For the text-containing cell, return its midpoint in (x, y) coordinate format. 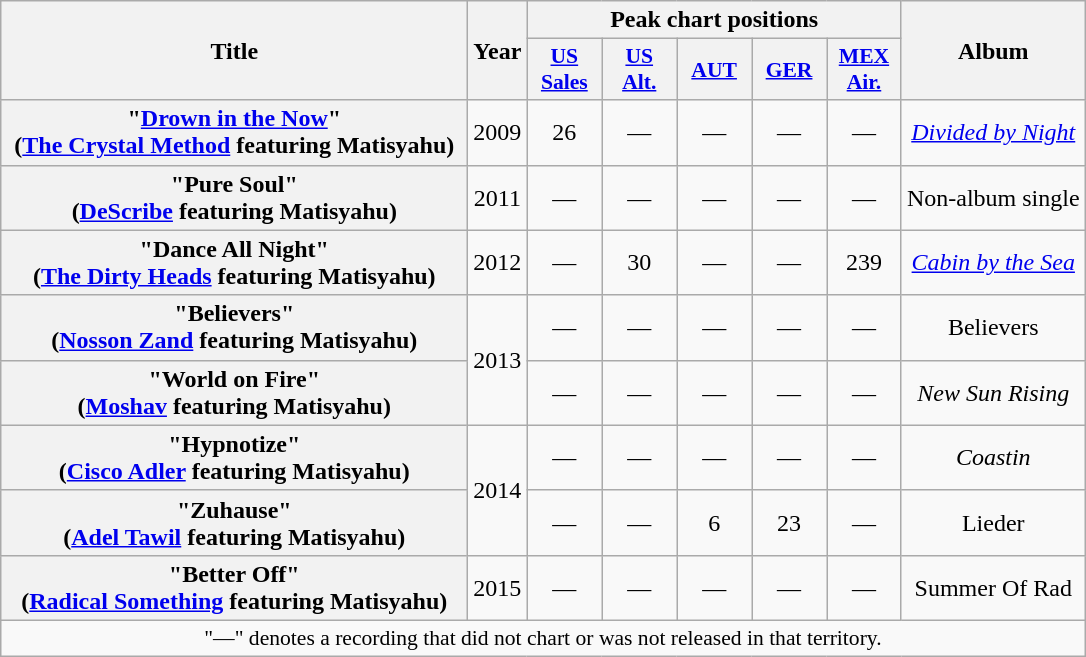
Summer Of Rad (993, 588)
Lieder (993, 522)
2013 (498, 360)
MEXAir. (864, 70)
2009 (498, 132)
GER (790, 70)
239 (864, 262)
Album (993, 50)
2015 (498, 588)
Cabin by the Sea (993, 262)
"World on Fire"(Moshav featuring Matisyahu) (234, 392)
2014 (498, 490)
26 (564, 132)
USSales (564, 70)
"Hypnotize"(Cisco Adler featuring Matisyahu) (234, 458)
6 (714, 522)
AUT (714, 70)
30 (640, 262)
2011 (498, 198)
"Zuhause"(Adel Tawil featuring Matisyahu) (234, 522)
Coastin (993, 458)
Believers (993, 328)
"—" denotes a recording that did not chart or was not released in that territory. (543, 638)
2012 (498, 262)
"Drown in the Now"(The Crystal Method featuring Matisyahu) (234, 132)
"Dance All Night"(The Dirty Heads featuring Matisyahu) (234, 262)
USAlt. (640, 70)
"Better Off"(Radical Something featuring Matisyahu) (234, 588)
23 (790, 522)
Divided by Night (993, 132)
New Sun Rising (993, 392)
Non-album single (993, 198)
Title (234, 50)
Peak chart positions (714, 20)
Year (498, 50)
"Believers"(Nosson Zand featuring Matisyahu) (234, 328)
"Pure Soul"(DeScribe featuring Matisyahu) (234, 198)
